Find where the given text appears and provide that cell's center as [X, Y] coordinate. 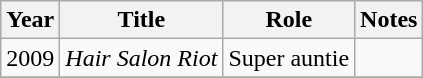
Super auntie [289, 58]
2009 [30, 58]
Year [30, 20]
Title [142, 20]
Role [289, 20]
Notes [389, 20]
Hair Salon Riot [142, 58]
